Return the [X, Y] coordinate for the center point of the cell that contains the specified text.  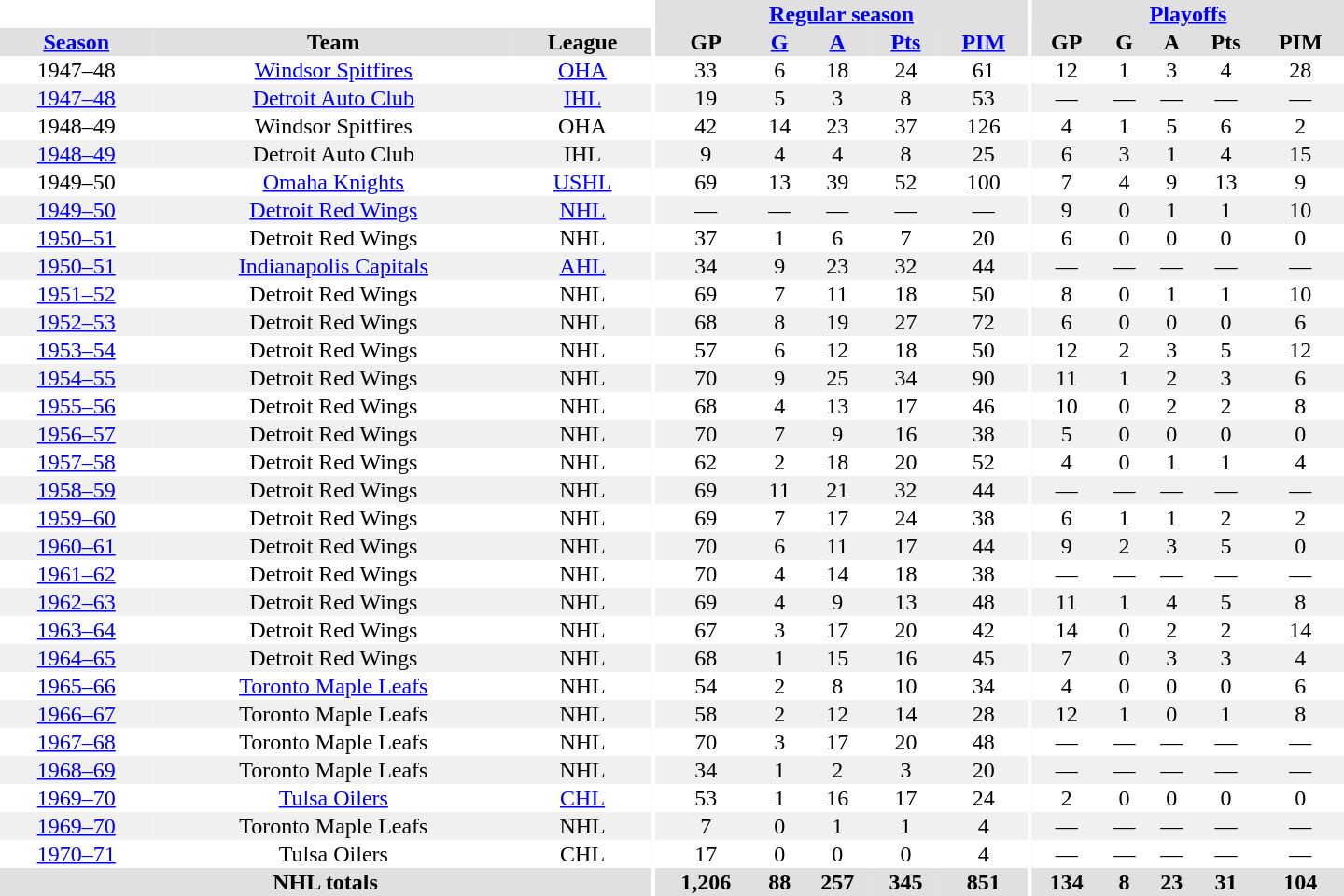
1967–68 [77, 742]
90 [984, 378]
1961–62 [77, 574]
1951–52 [77, 294]
1,206 [706, 882]
46 [984, 406]
Season [77, 42]
1966–67 [77, 714]
1970–71 [77, 854]
1957–58 [77, 462]
134 [1066, 882]
57 [706, 350]
54 [706, 686]
USHL [582, 182]
21 [838, 490]
1962–63 [77, 602]
1959–60 [77, 518]
58 [706, 714]
League [582, 42]
1954–55 [77, 378]
1964–65 [77, 658]
Regular season [842, 14]
Playoffs [1188, 14]
1953–54 [77, 350]
31 [1226, 882]
33 [706, 70]
NHL totals [325, 882]
Team [333, 42]
Indianapolis Capitals [333, 266]
72 [984, 322]
88 [780, 882]
1963–64 [77, 630]
345 [905, 882]
1956–57 [77, 434]
1960–61 [77, 546]
67 [706, 630]
39 [838, 182]
104 [1300, 882]
1958–59 [77, 490]
61 [984, 70]
1952–53 [77, 322]
1965–66 [77, 686]
62 [706, 462]
851 [984, 882]
AHL [582, 266]
1968–69 [77, 770]
126 [984, 126]
100 [984, 182]
Omaha Knights [333, 182]
45 [984, 658]
1955–56 [77, 406]
257 [838, 882]
27 [905, 322]
